Extract the [x, y] coordinate from the center of the cell holding the provided text.  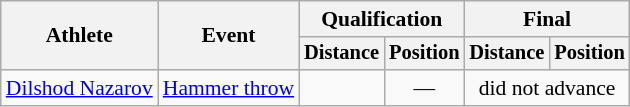
Final [546, 19]
Athlete [80, 36]
— [424, 88]
Event [228, 36]
did not advance [546, 88]
Dilshod Nazarov [80, 88]
Hammer throw [228, 88]
Qualification [382, 19]
